Return the (X, Y) coordinate for the center point of the cell that contains the specified text.  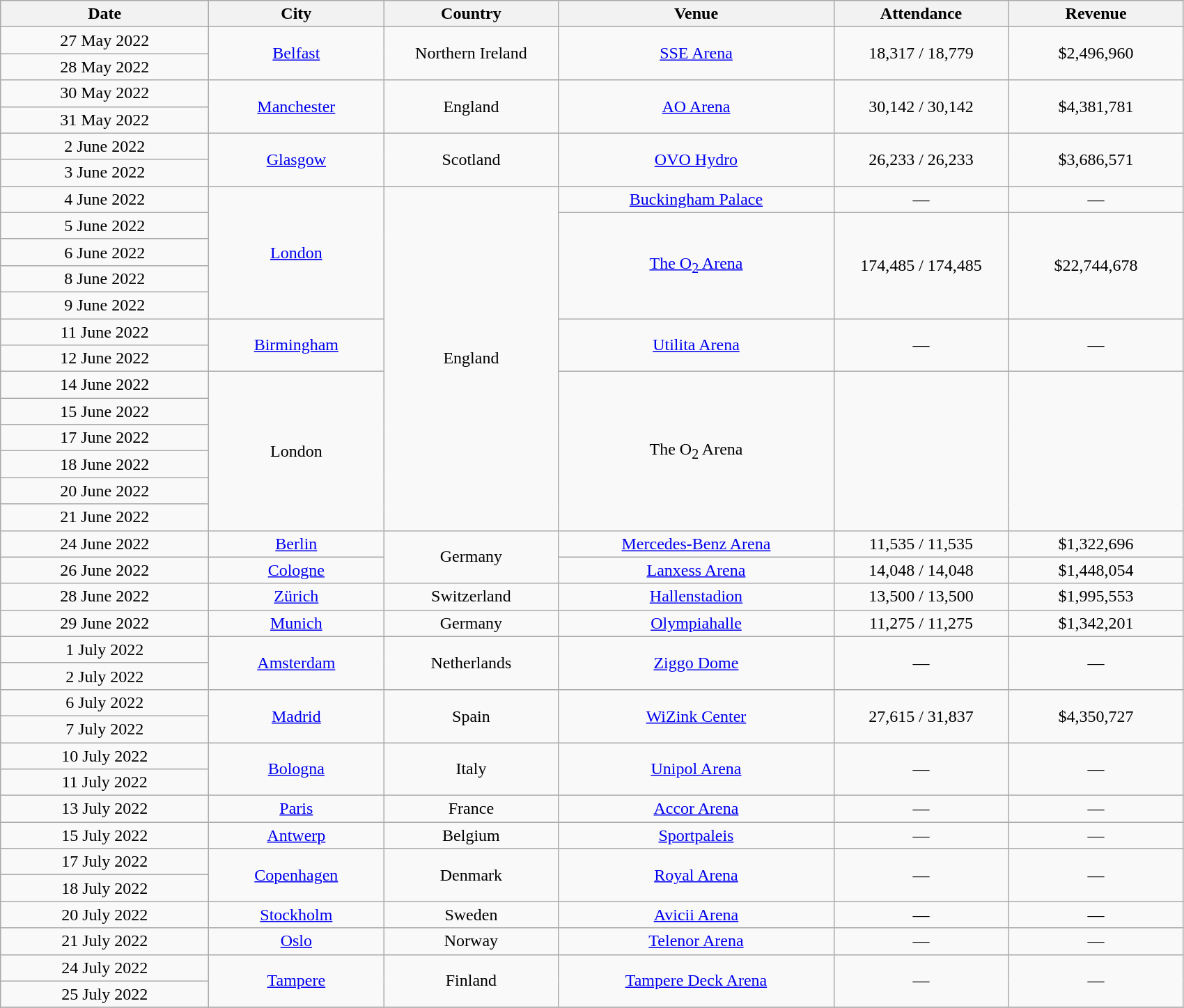
12 June 2022 (104, 359)
20 July 2022 (104, 915)
SSE Arena (696, 54)
13 July 2022 (104, 809)
2 June 2022 (104, 146)
Switzerland (471, 597)
$4,381,781 (1096, 107)
21 June 2022 (104, 517)
6 July 2022 (104, 702)
$3,686,571 (1096, 159)
Birmingham (297, 345)
27,615 / 31,837 (921, 716)
Bologna (297, 769)
City (297, 14)
2 July 2022 (104, 676)
20 June 2022 (104, 491)
Glasgow (297, 159)
28 May 2022 (104, 67)
27 May 2022 (104, 40)
Italy (471, 769)
10 July 2022 (104, 755)
Copenhagen (297, 875)
Stockholm (297, 915)
5 June 2022 (104, 226)
24 June 2022 (104, 544)
WiZink Center (696, 716)
Hallenstadion (696, 597)
Royal Arena (696, 875)
Finland (471, 981)
29 June 2022 (104, 623)
Utilita Arena (696, 345)
Belgium (471, 835)
Mercedes-Benz Arena (696, 544)
Lanxess Arena (696, 570)
15 June 2022 (104, 411)
3 June 2022 (104, 173)
Accor Arena (696, 809)
Antwerp (297, 835)
Country (471, 14)
$4,350,727 (1096, 716)
14 June 2022 (104, 385)
Spain (471, 716)
$2,496,960 (1096, 54)
Amsterdam (297, 663)
14,048 / 14,048 (921, 570)
Oslo (297, 941)
15 July 2022 (104, 835)
18 June 2022 (104, 464)
26 June 2022 (104, 570)
$1,322,696 (1096, 544)
25 July 2022 (104, 994)
18,317 / 18,779 (921, 54)
Telenor Arena (696, 941)
Netherlands (471, 663)
Ziggo Dome (696, 663)
Paris (297, 809)
AO Arena (696, 107)
Sportpaleis (696, 835)
Olympiahalle (696, 623)
Norway (471, 941)
Northern Ireland (471, 54)
Madrid (297, 716)
11 July 2022 (104, 782)
Belfast (297, 54)
30 May 2022 (104, 93)
30,142 / 30,142 (921, 107)
Scotland (471, 159)
$1,342,201 (1096, 623)
Sweden (471, 915)
6 June 2022 (104, 252)
174,485 / 174,485 (921, 265)
Tampere Deck Arena (696, 981)
4 June 2022 (104, 199)
18 July 2022 (104, 888)
11 June 2022 (104, 332)
11,535 / 11,535 (921, 544)
Manchester (297, 107)
France (471, 809)
21 July 2022 (104, 941)
7 July 2022 (104, 729)
Attendance (921, 14)
$22,744,678 (1096, 265)
Denmark (471, 875)
8 June 2022 (104, 278)
Cologne (297, 570)
Venue (696, 14)
$1,448,054 (1096, 570)
24 July 2022 (104, 968)
17 June 2022 (104, 438)
26,233 / 26,233 (921, 159)
Avicii Arena (696, 915)
Munich (297, 623)
Tampere (297, 981)
$1,995,553 (1096, 597)
Buckingham Palace (696, 199)
Unipol Arena (696, 769)
OVO Hydro (696, 159)
Berlin (297, 544)
11,275 / 11,275 (921, 623)
31 May 2022 (104, 120)
Zürich (297, 597)
17 July 2022 (104, 862)
28 June 2022 (104, 597)
Revenue (1096, 14)
1 July 2022 (104, 649)
Date (104, 14)
9 June 2022 (104, 305)
13,500 / 13,500 (921, 597)
